Extract the (x, y) coordinate from the center of the cell holding the provided text.  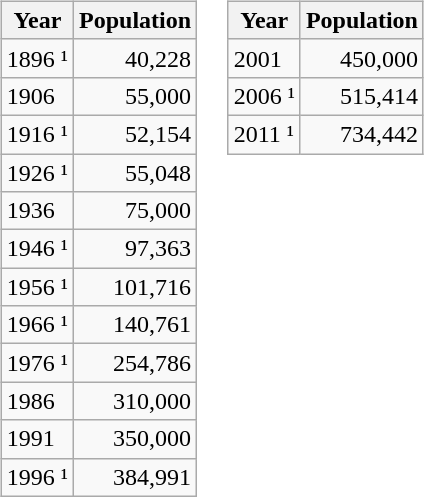
1906 (37, 96)
1966 ¹ (37, 325)
52,154 (136, 134)
55,048 (136, 173)
734,442 (362, 134)
97,363 (136, 249)
450,000 (362, 58)
101,716 (136, 287)
1896 ¹ (37, 58)
55,000 (136, 96)
1976 ¹ (37, 363)
2001 (264, 58)
1996 ¹ (37, 477)
1946 ¹ (37, 249)
140,761 (136, 325)
1936 (37, 211)
384,991 (136, 477)
350,000 (136, 439)
2011 ¹ (264, 134)
1926 ¹ (37, 173)
2006 ¹ (264, 96)
1991 (37, 439)
1986 (37, 401)
40,228 (136, 58)
1916 ¹ (37, 134)
254,786 (136, 363)
75,000 (136, 211)
1956 ¹ (37, 287)
515,414 (362, 96)
310,000 (136, 401)
